Scan for the cell matching the given text and deliver its [X, Y] coordinate at center. 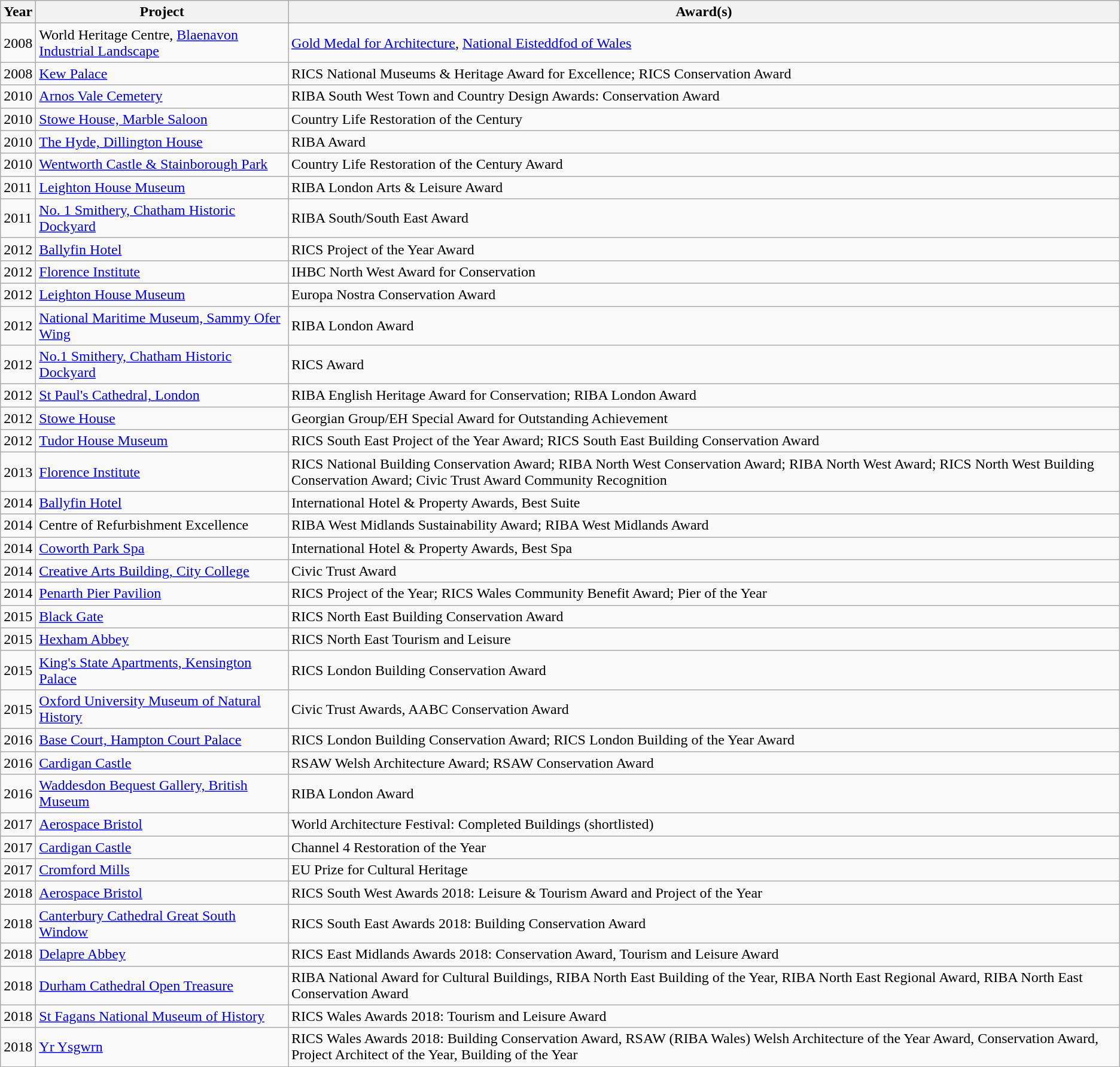
Wentworth Castle & Stainborough Park [162, 165]
RIBA South West Town and Country Design Awards: Conservation Award [704, 96]
Black Gate [162, 616]
RIBA Award [704, 142]
Country Life Restoration of the Century Award [704, 165]
Civic Trust Awards, AABC Conservation Award [704, 709]
The Hyde, Dillington House [162, 142]
Tudor House Museum [162, 441]
RICS South West Awards 2018: Leisure & Tourism Award and Project of the Year [704, 893]
RIBA National Award for Cultural Buildings, RIBA North East Building of the Year, RIBA North East Regional Award, RIBA North East Conservation Award [704, 985]
RIBA London Arts & Leisure Award [704, 187]
RIBA English Heritage Award for Conservation; RIBA London Award [704, 396]
Yr Ysgwrn [162, 1047]
Delapre Abbey [162, 954]
Kew Palace [162, 74]
World Architecture Festival: Completed Buildings (shortlisted) [704, 825]
World Heritage Centre, Blaenavon Industrial Landscape [162, 43]
Penarth Pier Pavilion [162, 594]
RICS Project of the Year Award [704, 249]
RIBA South/South East Award [704, 218]
Coworth Park Spa [162, 548]
RIBA West Midlands Sustainability Award; RIBA West Midlands Award [704, 525]
Stowe House, Marble Saloon [162, 119]
RICS London Building Conservation Award [704, 670]
RICS South East Awards 2018: Building Conservation Award [704, 924]
RSAW Welsh Architecture Award; RSAW Conservation Award [704, 763]
Durham Cathedral Open Treasure [162, 985]
RICS South East Project of the Year Award; RICS South East Building Conservation Award [704, 441]
RICS London Building Conservation Award; RICS London Building of the Year Award [704, 740]
St Paul's Cathedral, London [162, 396]
RICS Wales Awards 2018: Tourism and Leisure Award [704, 1016]
Stowe House [162, 418]
No. 1 Smithery, Chatham Historic Dockyard [162, 218]
RICS North East Building Conservation Award [704, 616]
RICS National Museums & Heritage Award for Excellence; RICS Conservation Award [704, 74]
IHBC North West Award for Conservation [704, 272]
RICS Project of the Year; RICS Wales Community Benefit Award; Pier of the Year [704, 594]
Europa Nostra Conservation Award [704, 294]
Canterbury Cathedral Great South Window [162, 924]
Project [162, 12]
RICS Award [704, 365]
Hexham Abbey [162, 639]
National Maritime Museum, Sammy Ofer Wing [162, 326]
Award(s) [704, 12]
RICS East Midlands Awards 2018: Conservation Award, Tourism and Leisure Award [704, 954]
St Fagans National Museum of History [162, 1016]
Arnos Vale Cemetery [162, 96]
2013 [18, 472]
Creative Arts Building, City College [162, 571]
RICS North East Tourism and Leisure [704, 639]
Gold Medal for Architecture, National Eisteddfod of Wales [704, 43]
Channel 4 Restoration of the Year [704, 847]
EU Prize for Cultural Heritage [704, 870]
Year [18, 12]
Cromford Mills [162, 870]
King's State Apartments, Kensington Palace [162, 670]
Georgian Group/EH Special Award for Outstanding Achievement [704, 418]
Centre of Refurbishment Excellence [162, 525]
Base Court, Hampton Court Palace [162, 740]
Country Life Restoration of the Century [704, 119]
No.1 Smithery, Chatham Historic Dockyard [162, 365]
Waddesdon Bequest Gallery, British Museum [162, 794]
Civic Trust Award [704, 571]
International Hotel & Property Awards, Best Spa [704, 548]
Oxford University Museum of Natural History [162, 709]
International Hotel & Property Awards, Best Suite [704, 503]
